Detect which cell encompasses the target text, then output its (x, y) center coordinate. 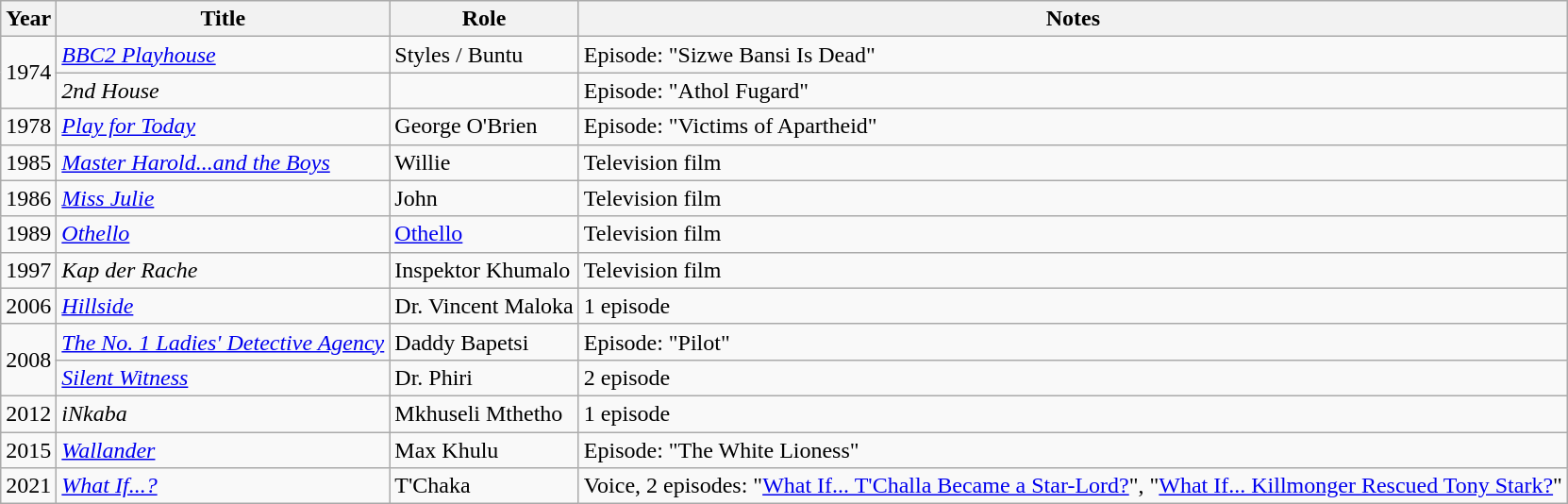
Dr. Phiri (484, 378)
Notes (1073, 19)
Wallander (223, 450)
iNkaba (223, 413)
1989 (28, 234)
1978 (28, 126)
Year (28, 19)
John (484, 198)
1986 (28, 198)
Voice, 2 episodes: "What If... T'Challa Became a Star-Lord?", "What If... Killmonger Rescued Tony Stark?" (1073, 486)
Play for Today (223, 126)
BBC2 Playhouse (223, 55)
The No. 1 Ladies' Detective Agency (223, 342)
Mkhuseli Mthetho (484, 413)
2006 (28, 306)
2015 (28, 450)
Daddy Bapetsi (484, 342)
2012 (28, 413)
Willie (484, 162)
Dr. Vincent Maloka (484, 306)
Episode: "Victims of Apartheid" (1073, 126)
Inspektor Khumalo (484, 270)
2021 (28, 486)
What If...? (223, 486)
Episode: "Athol Fugard" (1073, 91)
1985 (28, 162)
T'Chaka (484, 486)
Episode: "Pilot" (1073, 342)
2 episode (1073, 378)
Episode: "Sizwe Bansi Is Dead" (1073, 55)
2008 (28, 360)
Title (223, 19)
Silent Witness (223, 378)
1997 (28, 270)
Miss Julie (223, 198)
Episode: "The White Lioness" (1073, 450)
Master Harold...and the Boys (223, 162)
Kap der Rache (223, 270)
2nd House (223, 91)
Max Khulu (484, 450)
Styles / Buntu (484, 55)
Hillside (223, 306)
Role (484, 19)
George O'Brien (484, 126)
1974 (28, 73)
